Capture the cell that displays the provided text and extract its (x, y) central coordinate. 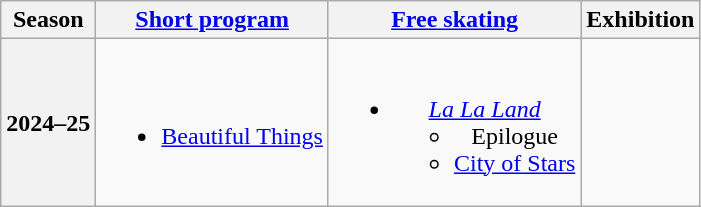
La La LandEpilogue City of Stars (454, 122)
Exhibition (640, 20)
Season (48, 20)
2024–25 (48, 122)
Short program (212, 20)
Beautiful Things (212, 122)
Free skating (454, 20)
